Return the [X, Y] coordinate for the center point of the cell that contains the specified text.  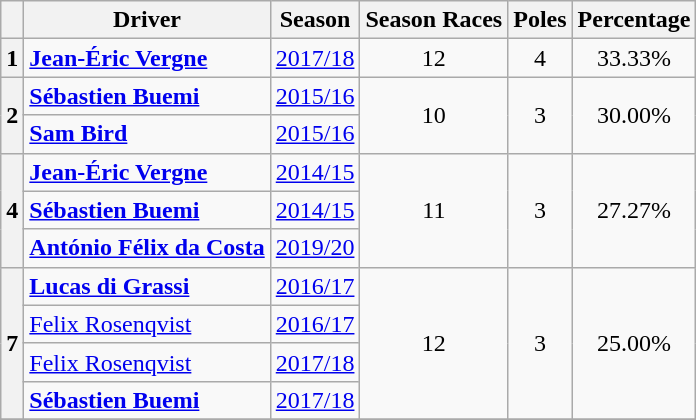
Season [315, 20]
27.27% [634, 210]
2 [12, 115]
11 [434, 210]
25.00% [634, 343]
7 [12, 343]
Season Races [434, 20]
10 [434, 115]
Lucas di Grassi [147, 286]
António Félix da Costa [147, 248]
Driver [147, 20]
Sam Bird [147, 134]
1 [12, 58]
Percentage [634, 20]
2019/20 [315, 248]
33.33% [634, 58]
Poles [540, 20]
30.00% [634, 115]
